Output the (X, Y) coordinate of the center of the cell containing the given text.  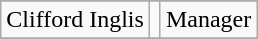
Clifford Inglis (76, 20)
Manager (208, 20)
